Provide the (x, y) coordinate of the cell's center where the given text is located.  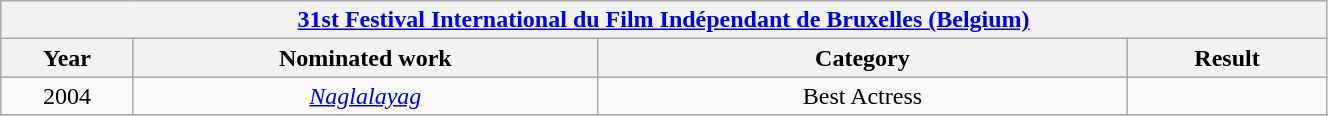
2004 (68, 96)
Best Actress (862, 96)
Result (1228, 58)
Year (68, 58)
Category (862, 58)
31st Festival International du Film Indépendant de Bruxelles (Belgium) (664, 20)
Nominated work (365, 58)
Naglalayag (365, 96)
